Capture the cell that displays the provided text and extract its [X, Y] central coordinate. 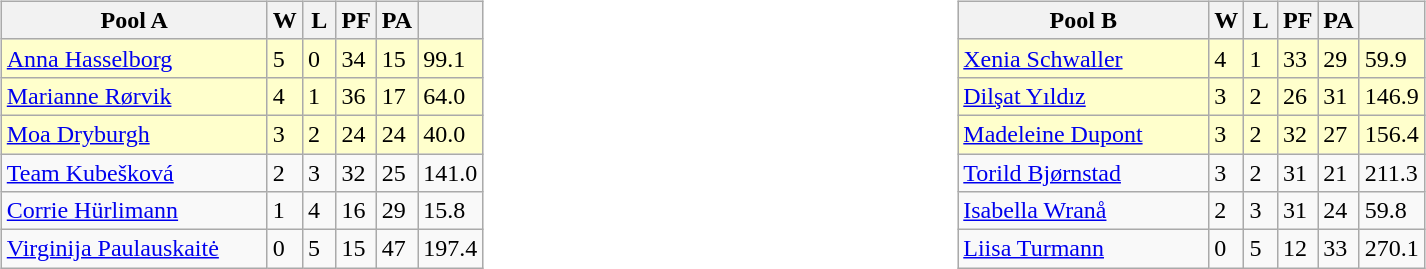
Torild Bjørnstad [1084, 173]
Marianne Rørvik [134, 96]
Liisa Turmann [1084, 249]
Isabella Wranå [1084, 211]
Xenia Schwaller [1084, 58]
59.8 [1392, 211]
16 [356, 211]
Madeleine Dupont [1084, 134]
99.1 [450, 58]
34 [356, 58]
Pool B [1084, 20]
36 [356, 96]
27 [1338, 134]
17 [396, 96]
Dilşat Yıldız [1084, 96]
Virginija Paulauskaitė [134, 249]
Team Kubešková [134, 173]
Corrie Hürlimann [134, 211]
64.0 [450, 96]
12 [1297, 249]
211.3 [1392, 173]
141.0 [450, 173]
Anna Hasselborg [134, 58]
21 [1338, 173]
25 [396, 173]
270.1 [1392, 249]
156.4 [1392, 134]
Moa Dryburgh [134, 134]
197.4 [450, 249]
15.8 [450, 211]
59.9 [1392, 58]
Pool A [134, 20]
146.9 [1392, 96]
40.0 [450, 134]
26 [1297, 96]
47 [396, 249]
